Scan for the cell matching the given text and deliver its (X, Y) coordinate at center. 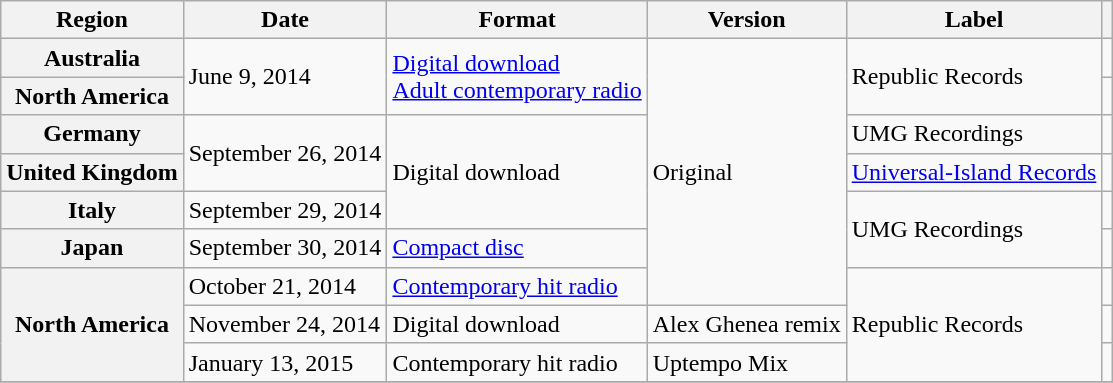
January 13, 2015 (285, 362)
Region (92, 20)
November 24, 2014 (285, 324)
Version (746, 20)
Compact disc (517, 248)
Date (285, 20)
Format (517, 20)
Australia (92, 58)
Original (746, 172)
October 21, 2014 (285, 286)
September 26, 2014 (285, 153)
June 9, 2014 (285, 77)
September 29, 2014 (285, 210)
Universal-Island Records (974, 172)
Italy (92, 210)
Uptempo Mix (746, 362)
United Kingdom (92, 172)
September 30, 2014 (285, 248)
Germany (92, 134)
Digital downloadAdult contemporary radio (517, 77)
Japan (92, 248)
Alex Ghenea remix (746, 324)
Label (974, 20)
